Scan for the cell matching the given text and deliver its (X, Y) coordinate at center. 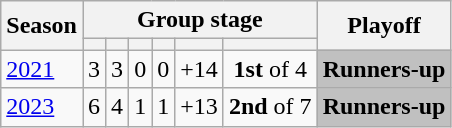
2021 (42, 69)
6 (94, 107)
Season (42, 26)
+13 (200, 107)
Group stage (200, 20)
4 (118, 107)
2023 (42, 107)
Playoff (384, 26)
1st of 4 (270, 69)
2nd of 7 (270, 107)
+14 (200, 69)
